Determine the (X, Y) coordinate at the center of the cell enclosing the given text.  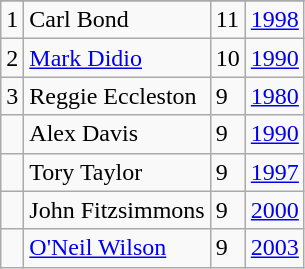
1 (12, 20)
1980 (274, 96)
John Fitzsimmons (117, 210)
2003 (274, 248)
Mark Didio (117, 58)
Carl Bond (117, 20)
1997 (274, 172)
Alex Davis (117, 134)
10 (228, 58)
Reggie Eccleston (117, 96)
2000 (274, 210)
2 (12, 58)
O'Neil Wilson (117, 248)
3 (12, 96)
1998 (274, 20)
Tory Taylor (117, 172)
11 (228, 20)
